For the text-containing cell, return its midpoint in (x, y) coordinate format. 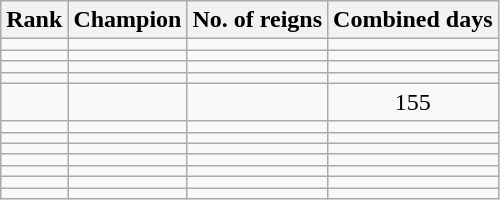
No. of reigns (258, 20)
Combined days (413, 20)
155 (413, 102)
Champion (128, 20)
Rank (34, 20)
